Pinpoint the cell where the given text exists, returning its (x, y) midpoint coordinate. 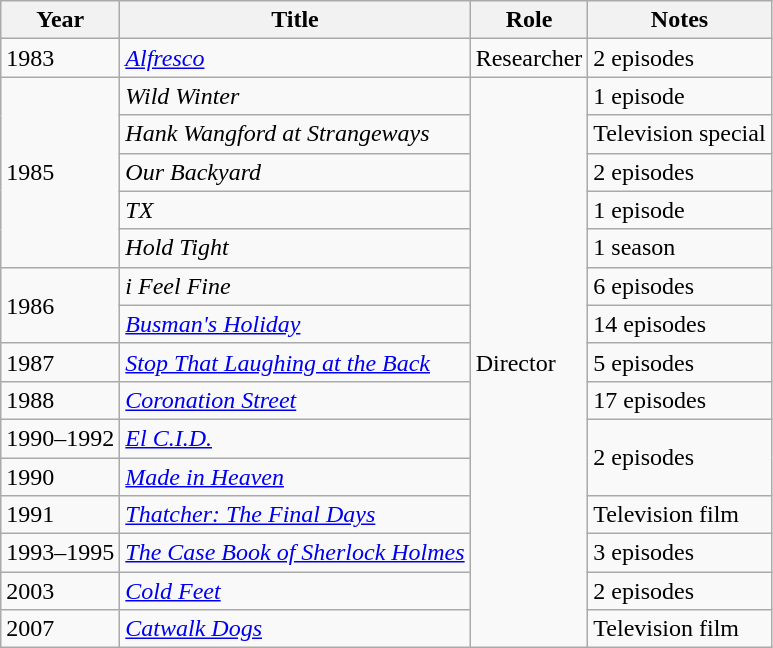
1985 (60, 172)
5 episodes (680, 362)
Title (295, 20)
Thatcher: The Final Days (295, 515)
1993–1995 (60, 553)
El C.I.D. (295, 438)
Hold Tight (295, 248)
i Feel Fine (295, 286)
1988 (60, 400)
Made in Heaven (295, 477)
1 season (680, 248)
Cold Feet (295, 591)
Wild Winter (295, 96)
1990–1992 (60, 438)
1986 (60, 305)
Director (529, 362)
Notes (680, 20)
Our Backyard (295, 172)
3 episodes (680, 553)
17 episodes (680, 400)
2007 (60, 629)
Catwalk Dogs (295, 629)
1991 (60, 515)
14 episodes (680, 324)
Hank Wangford at Strangeways (295, 134)
Busman's Holiday (295, 324)
2003 (60, 591)
Role (529, 20)
Year (60, 20)
Stop That Laughing at the Back (295, 362)
Coronation Street (295, 400)
Alfresco (295, 58)
1990 (60, 477)
Television special (680, 134)
6 episodes (680, 286)
Researcher (529, 58)
TX (295, 210)
The Case Book of Sherlock Holmes (295, 553)
1983 (60, 58)
1987 (60, 362)
